For the text-containing cell, return its midpoint in [X, Y] coordinate format. 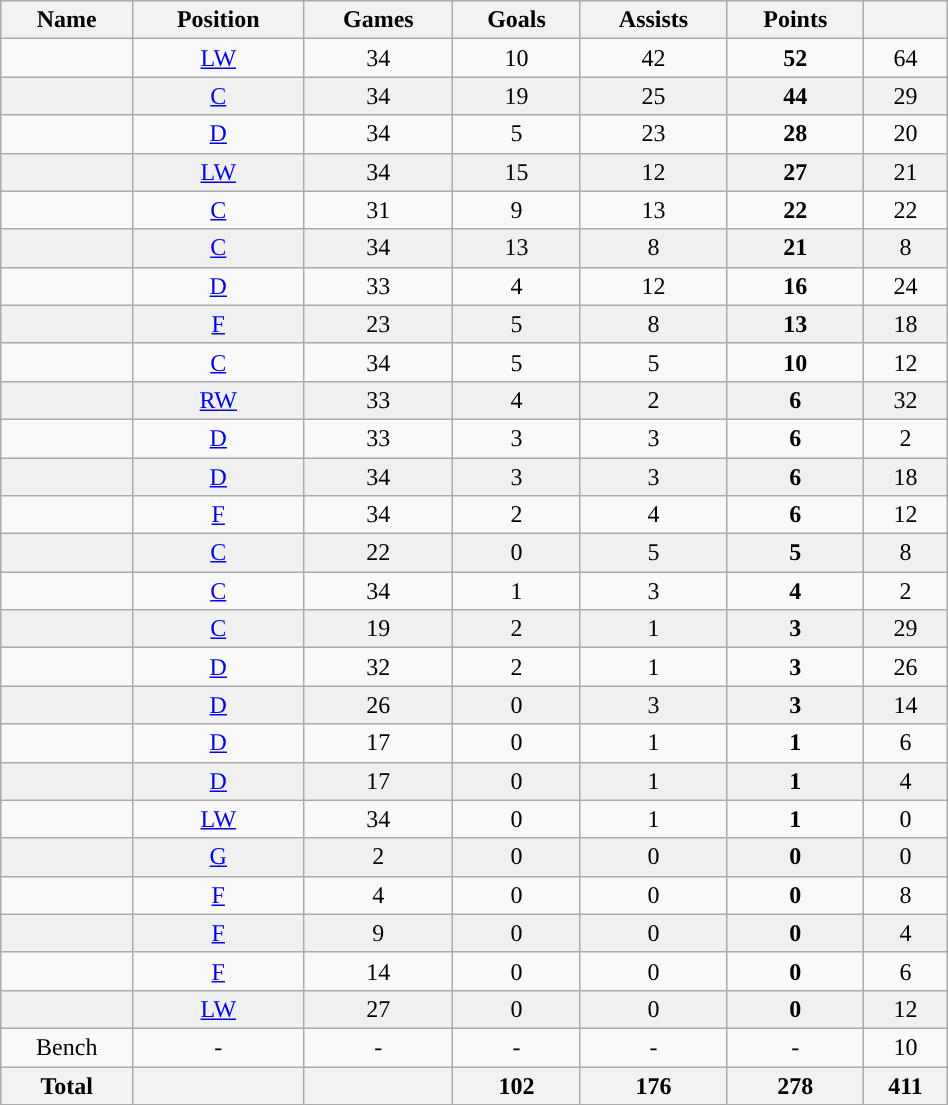
44 [796, 96]
Total [67, 1085]
31 [378, 210]
102 [516, 1085]
15 [516, 172]
64 [906, 58]
G [218, 857]
Assists [654, 20]
Goals [516, 20]
Points [796, 20]
Bench [67, 1047]
176 [654, 1085]
28 [796, 134]
Position [218, 20]
16 [796, 286]
25 [654, 96]
RW [218, 400]
278 [796, 1085]
Games [378, 20]
42 [654, 58]
411 [906, 1085]
Name [67, 20]
20 [906, 134]
52 [796, 58]
24 [906, 286]
